Find where the given text appears and provide that cell's center as (x, y) coordinate. 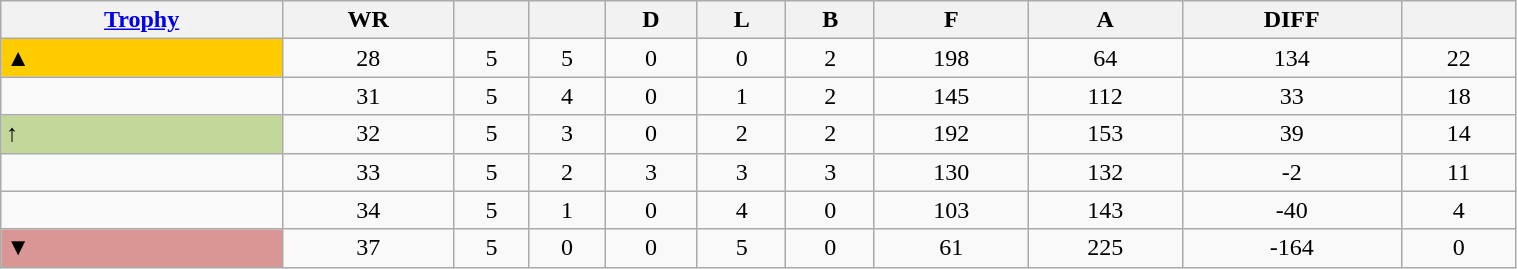
DIFF (1292, 20)
225 (1105, 248)
34 (368, 210)
64 (1105, 58)
14 (1458, 134)
28 (368, 58)
32 (368, 134)
L (741, 20)
37 (368, 248)
192 (951, 134)
Trophy (142, 20)
▲ (142, 58)
F (951, 20)
B (830, 20)
198 (951, 58)
134 (1292, 58)
↑ (142, 134)
18 (1458, 96)
D (652, 20)
39 (1292, 134)
132 (1105, 172)
A (1105, 20)
143 (1105, 210)
22 (1458, 58)
31 (368, 96)
153 (1105, 134)
145 (951, 96)
130 (951, 172)
61 (951, 248)
-2 (1292, 172)
103 (951, 210)
11 (1458, 172)
112 (1105, 96)
-164 (1292, 248)
WR (368, 20)
▼ (142, 248)
-40 (1292, 210)
